Extract the [X, Y] coordinate from the center of the cell holding the provided text.  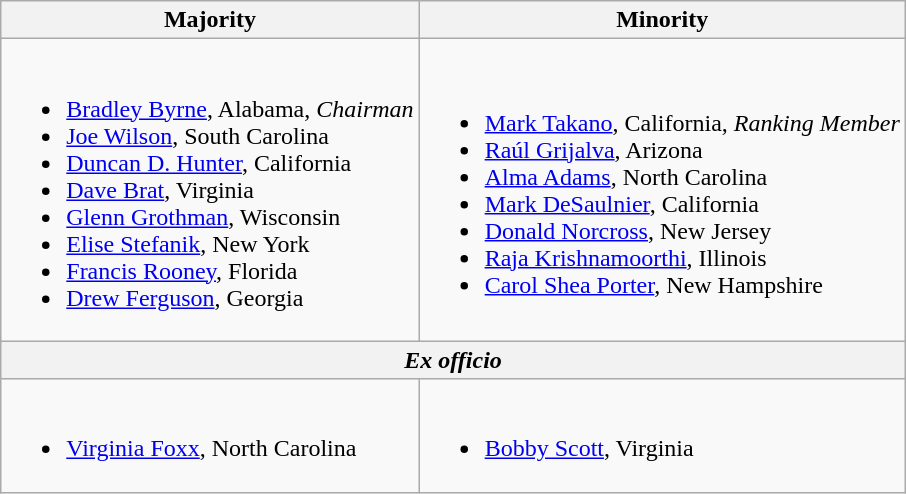
Bobby Scott, Virginia [662, 436]
Virginia Foxx, North Carolina [210, 436]
Majority [210, 20]
Minority [662, 20]
Ex officio [454, 360]
